Identify which cell holds the provided text, then report its (x, y) central coordinate. 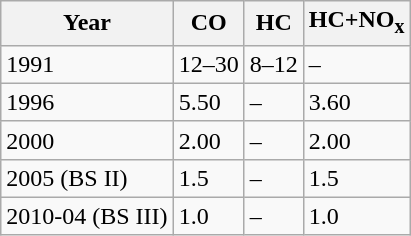
5.50 (208, 102)
2000 (87, 140)
3.60 (356, 102)
Year (87, 23)
HC+NOx (356, 23)
8–12 (274, 64)
2005 (BS II) (87, 178)
HC (274, 23)
1996 (87, 102)
2010-04 (BS III) (87, 216)
1991 (87, 64)
CO (208, 23)
12–30 (208, 64)
